Pinpoint the cell where the given text exists, returning its (X, Y) midpoint coordinate. 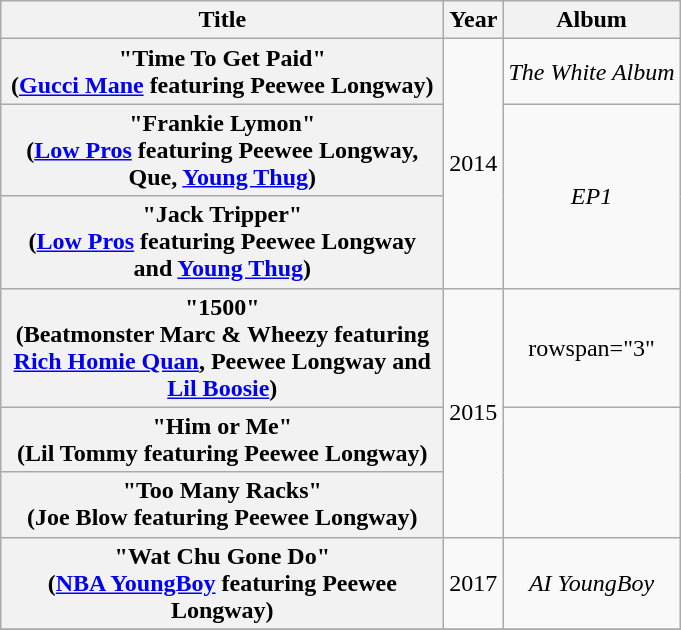
"Too Many Racks"(Joe Blow featuring Peewee Longway) (222, 504)
2015 (474, 412)
The White Album (592, 72)
"Wat Chu Gone Do"(NBA YoungBoy featuring Peewee Longway) (222, 583)
rowspan="3" (592, 348)
"Frankie Lymon"(Low Pros featuring Peewee Longway, Que, Young Thug) (222, 150)
2014 (474, 164)
AI YoungBoy (592, 583)
Album (592, 20)
"Time To Get Paid"(Gucci Mane featuring Peewee Longway) (222, 72)
"1500"(Beatmonster Marc & Wheezy featuring Rich Homie Quan, Peewee Longway and Lil Boosie) (222, 348)
"Him or Me"(Lil Tommy featuring Peewee Longway) (222, 440)
Title (222, 20)
EP1 (592, 196)
Year (474, 20)
2017 (474, 583)
"Jack Tripper"(Low Pros featuring Peewee Longway and Young Thug) (222, 242)
